For the text-containing cell, return its midpoint in [X, Y] coordinate format. 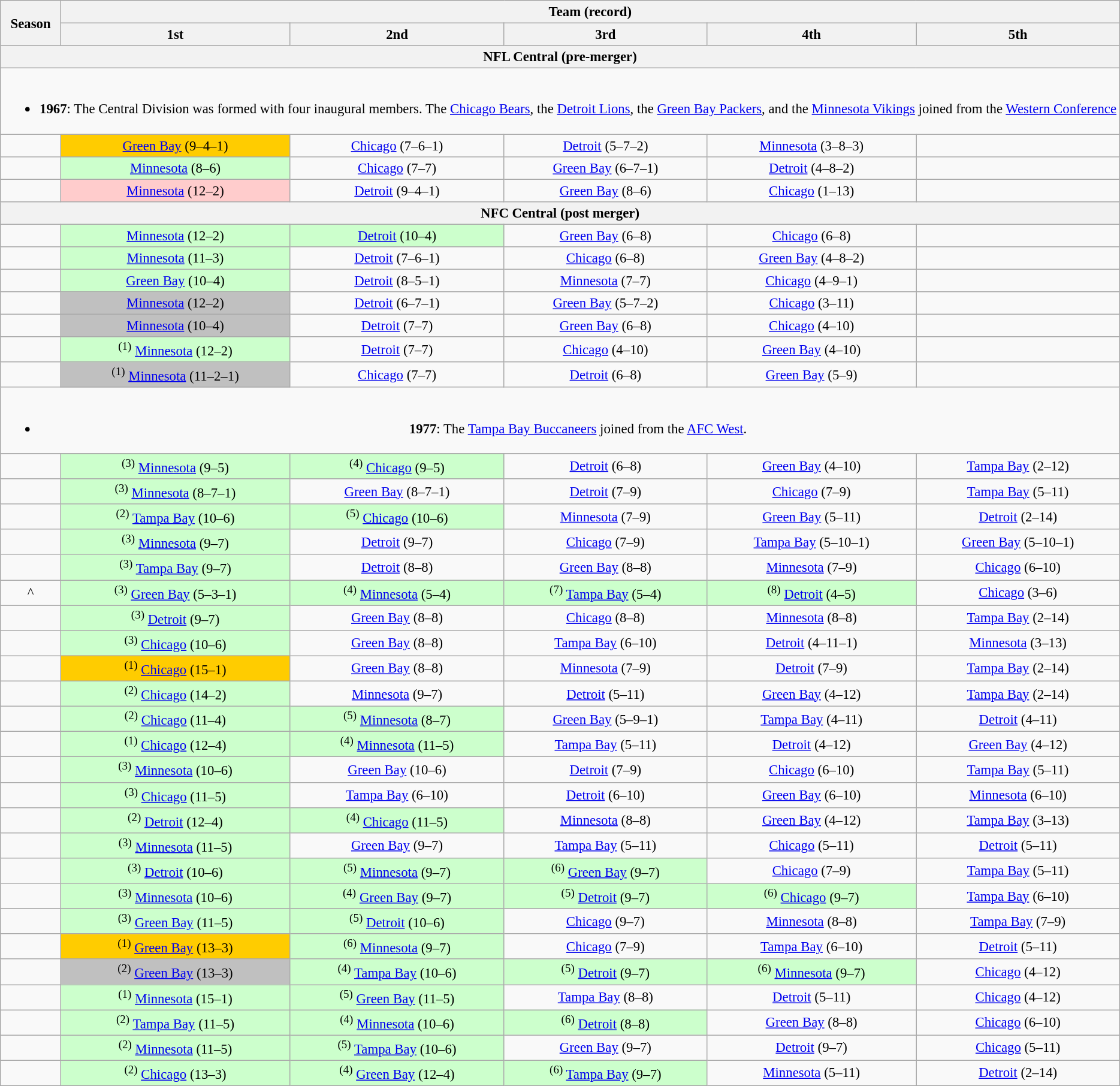
Detroit (8–8) [397, 568]
Chicago (9–7) [605, 921]
Green Bay (5–9) [811, 375]
(3) Minnesota (8–7–1) [175, 491]
(4) Green Bay (12–4) [397, 1073]
Minnesota (7–7) [605, 280]
(2) Minnesota (11–5) [175, 1048]
(5) Chicago (10–6) [397, 517]
(3) Detroit (10–6) [175, 871]
Detroit (4–12) [811, 744]
Chicago (3–11) [811, 303]
(4) Minnesota (10–6) [397, 1022]
Tampa Bay (3–13) [1018, 820]
(4) Minnesota (5–4) [397, 593]
Green Bay (5–9–1) [605, 719]
(2) Chicago (13–3) [175, 1073]
(3) Chicago (10–6) [175, 643]
(7) Tampa Bay (5–4) [605, 593]
Season [31, 23]
Chicago (8–8) [605, 618]
Chicago (1–13) [811, 191]
Detroit (9–4–1) [397, 191]
(2) Tampa Bay (10–6) [175, 517]
Minnesota (11–3) [175, 258]
Detroit (4–8–2) [811, 168]
Tampa Bay (4–11) [811, 719]
Detroit (8–5–1) [397, 280]
2nd [397, 35]
Detroit (4–11) [1018, 719]
(4) Green Bay (9–7) [397, 896]
Green Bay (5–7–2) [605, 303]
Detroit (7–6–1) [397, 258]
Green Bay (9–4–1) [175, 146]
Green Bay (10–4) [175, 280]
5th [1018, 35]
(2) Chicago (14–2) [175, 693]
Green Bay (5–11) [811, 517]
Detroit (6–7–1) [397, 303]
Tampa Bay (2–12) [1018, 466]
1st [175, 35]
Green Bay (5–10–1) [1018, 542]
(3) Tampa Bay (9–7) [175, 568]
(1) Minnesota (11–2–1) [175, 375]
Green Bay (8–7–1) [397, 491]
Minnesota (3–13) [1018, 643]
(2) Tampa Bay (11–5) [175, 1022]
(8) Detroit (4–5) [811, 593]
(5) Minnesota (9–7) [397, 871]
(2) Green Bay (13–3) [175, 972]
Minnesota (9–7) [397, 693]
(5) Minnesota (8–7) [397, 719]
Green Bay (6–7–1) [605, 168]
Green Bay (10–6) [397, 770]
^ [31, 593]
1977: The Tampa Bay Buccaneers joined from the AFC West. [560, 421]
(3) Minnesota (9–5) [175, 466]
(5) Green Bay (11–5) [397, 997]
Green Bay (8–6) [605, 191]
(3) Chicago (11–5) [175, 795]
Detroit (4–11–1) [811, 643]
Chicago (3–6) [1018, 593]
(4) Chicago (11–5) [397, 820]
(3) Green Bay (11–5) [175, 921]
(5) Detroit (10–6) [397, 921]
Minnesota (5–11) [811, 1073]
(3) Detroit (9–7) [175, 618]
Minnesota (6–10) [1018, 795]
(6) Tampa Bay (9–7) [605, 1073]
Tampa Bay (7–9) [1018, 921]
Team (record) [590, 12]
(1) Green Bay (13–3) [175, 946]
Green Bay (6–10) [811, 795]
Tampa Bay (8–8) [605, 997]
(6) Chicago (9–7) [811, 896]
Minnesota (3–8–3) [811, 146]
Minnesota (8–6) [175, 168]
(2) Chicago (11–4) [175, 719]
(3) Minnesota (9–7) [175, 542]
(4) Minnesota (11–5) [397, 744]
(3) Green Bay (5–3–1) [175, 593]
(6) Green Bay (9–7) [605, 871]
NFL Central (pre-merger) [560, 57]
(6) Detroit (8–8) [605, 1022]
Detroit (10–4) [397, 236]
(3) Minnesota (11–5) [175, 846]
(1) Minnesota (12–2) [175, 349]
NFC Central (post merger) [560, 213]
(2) Detroit (12–4) [175, 820]
Chicago (4–9–1) [811, 280]
(5) Tampa Bay (10–6) [397, 1048]
Tampa Bay (5–10–1) [811, 542]
(1) Chicago (12–4) [175, 744]
4th [811, 35]
(1) Chicago (15–1) [175, 668]
(4) Chicago (9–5) [397, 466]
(1) Minnesota (15–1) [175, 997]
3rd [605, 35]
Green Bay (4–8–2) [811, 258]
Minnesota (10–4) [175, 326]
Detroit (5–7–2) [605, 146]
Chicago (7–6–1) [397, 146]
(4) Tampa Bay (10–6) [397, 972]
Detroit (6–10) [605, 795]
